For the text-containing cell, return its midpoint in [X, Y] coordinate format. 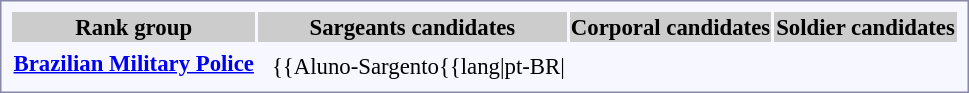
{{Aluno-Sargento{{lang|pt-BR| [418, 66]
Brazilian Military Police [134, 63]
Soldier candidates [866, 27]
Rank group [134, 27]
Corporal candidates [670, 27]
Sargeants candidates [412, 27]
